Capture the cell that displays the provided text and extract its (x, y) central coordinate. 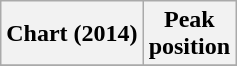
Peakposition (189, 34)
Chart (2014) (72, 34)
